Detect which cell encompasses the target text, then output its [X, Y] center coordinate. 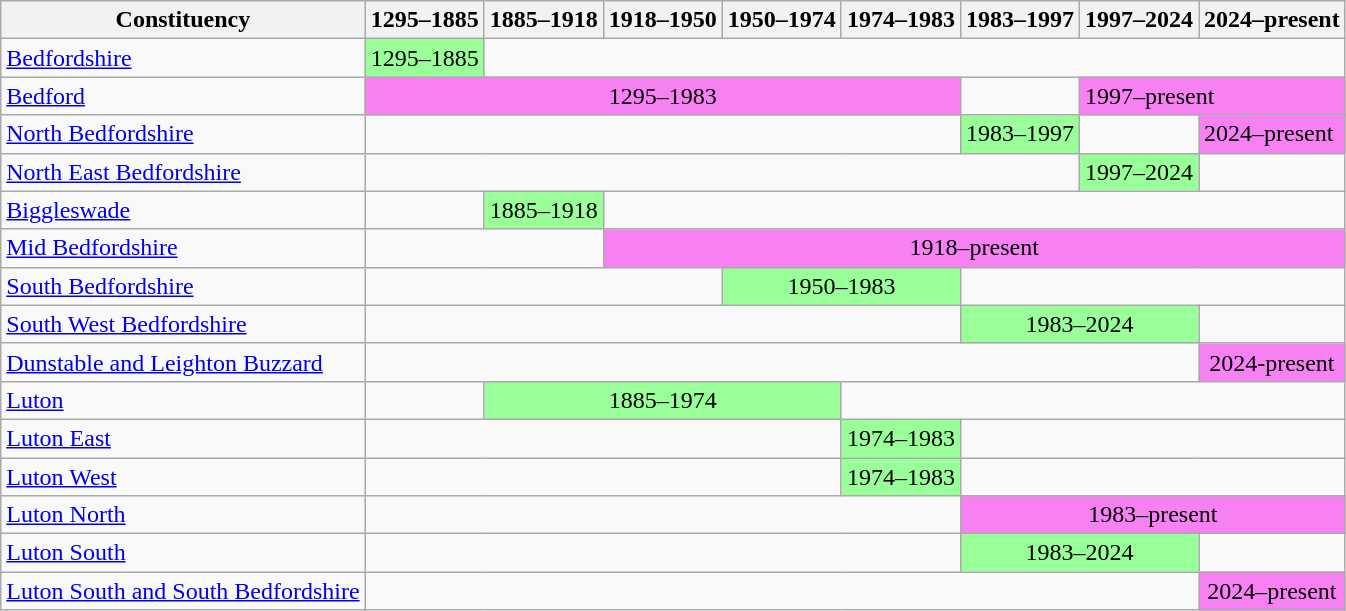
1918–present [974, 248]
1950–1983 [841, 286]
Luton [183, 400]
Luton West [183, 477]
North Bedfordshire [183, 134]
South West Bedfordshire [183, 324]
Dunstable and Leighton Buzzard [183, 362]
Luton East [183, 438]
1983–present [1152, 515]
South Bedfordshire [183, 286]
2024-present [1272, 362]
Bedfordshire [183, 58]
1295–1983 [662, 96]
1997–present [1213, 96]
Luton North [183, 515]
Biggleswade [183, 210]
Luton South and South Bedfordshire [183, 591]
Bedford [183, 96]
Luton South [183, 553]
1885–1974 [662, 400]
1918–1950 [662, 20]
Mid Bedfordshire [183, 248]
1950–1974 [782, 20]
North East Bedfordshire [183, 172]
Constituency [183, 20]
